Scan for the cell matching the given text and deliver its [X, Y] coordinate at center. 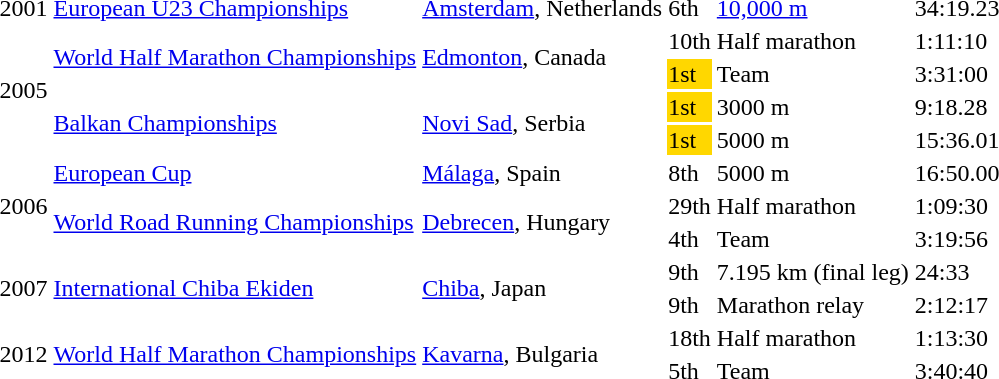
Chiba, Japan [542, 288]
European Cup [235, 173]
10th [690, 41]
29th [690, 206]
18th [690, 338]
International Chiba Ekiden [235, 288]
Debrecen, Hungary [542, 222]
Edmonton, Canada [542, 58]
8th [690, 173]
Marathon relay [812, 305]
7.195 km (final leg) [812, 272]
Málaga, Spain [542, 173]
World Half Marathon Championships [235, 58]
3000 m [812, 107]
Balkan Championships [235, 124]
World Road Running Championships [235, 222]
4th [690, 239]
Novi Sad, Serbia [542, 124]
